Identify which cell holds the provided text, then report its (X, Y) central coordinate. 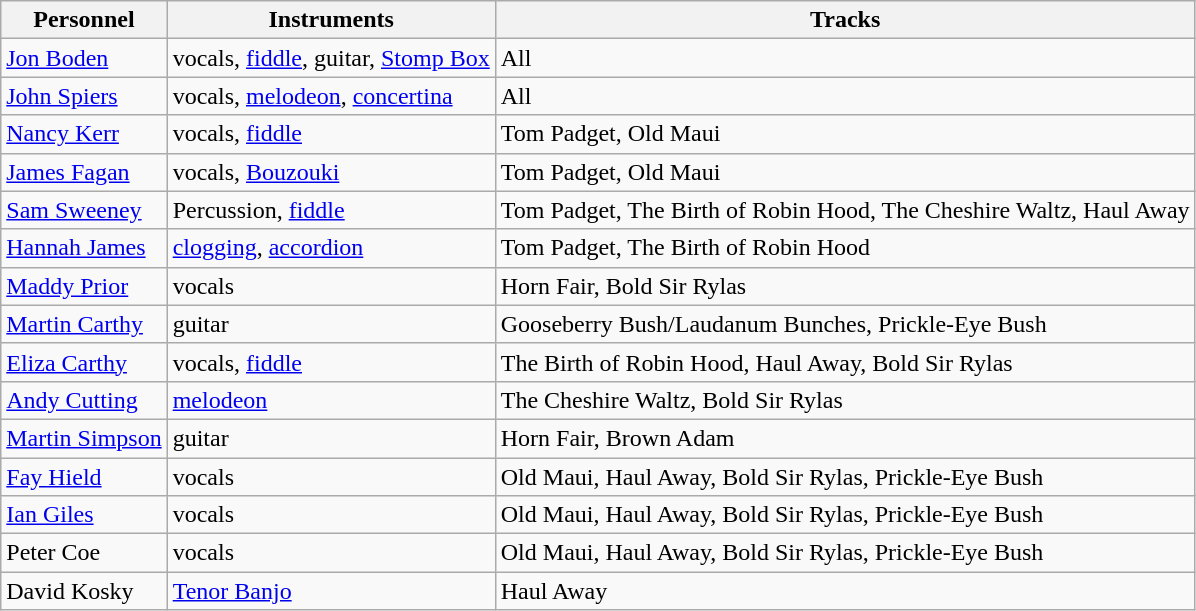
vocals, fiddle, guitar, Stomp Box (331, 58)
James Fagan (84, 172)
Nancy Kerr (84, 134)
Jon Boden (84, 58)
vocals, Bouzouki (331, 172)
melodeon (331, 400)
Tracks (845, 20)
The Birth of Robin Hood, Haul Away, Bold Sir Rylas (845, 362)
Horn Fair, Brown Adam (845, 438)
Andy Cutting (84, 400)
Personnel (84, 20)
Horn Fair, Bold Sir Rylas (845, 286)
Fay Hield (84, 477)
Eliza Carthy (84, 362)
Hannah James (84, 248)
Instruments (331, 20)
vocals, melodeon, concertina (331, 96)
Martin Simpson (84, 438)
Gooseberry Bush/Laudanum Bunches, Prickle-Eye Bush (845, 324)
Tom Padget, The Birth of Robin Hood, The Cheshire Waltz, Haul Away (845, 210)
David Kosky (84, 591)
Ian Giles (84, 515)
Peter Coe (84, 553)
Sam Sweeney (84, 210)
The Cheshire Waltz, Bold Sir Rylas (845, 400)
Maddy Prior (84, 286)
Tenor Banjo (331, 591)
clogging, accordion (331, 248)
Tom Padget, The Birth of Robin Hood (845, 248)
Haul Away (845, 591)
John Spiers (84, 96)
Martin Carthy (84, 324)
Percussion, fiddle (331, 210)
